Detect which cell encompasses the target text, then output its [X, Y] center coordinate. 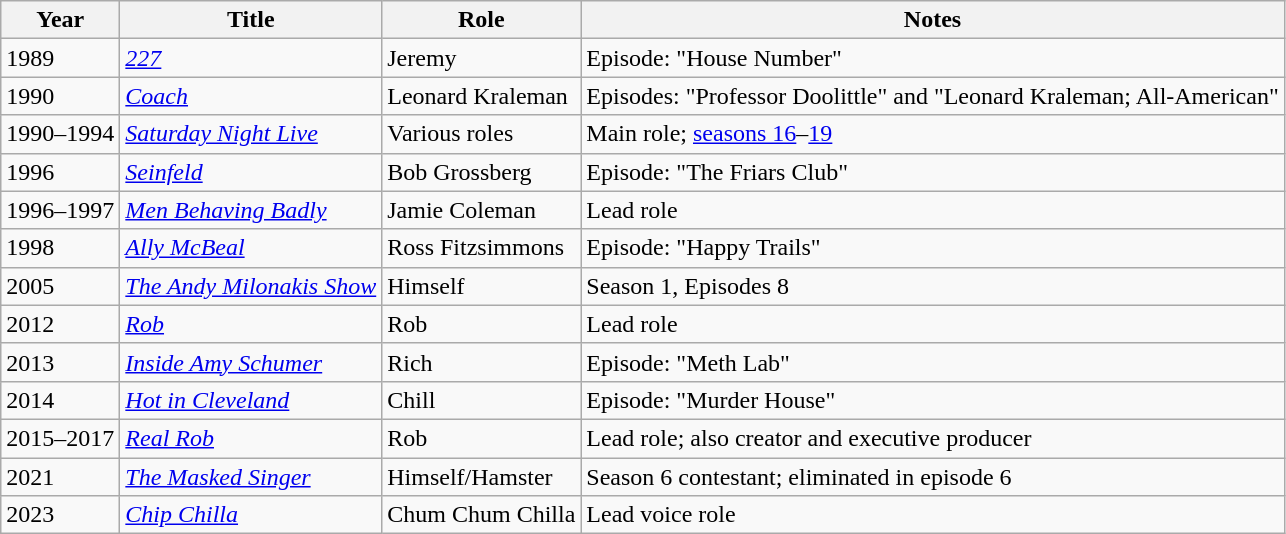
Chip Chilla [251, 515]
The Masked Singer [251, 477]
Saturday Night Live [251, 134]
Episode: "Murder House" [932, 400]
2005 [60, 286]
Lead role; also creator and executive producer [932, 438]
Role [482, 20]
Episode: "The Friars Club" [932, 172]
Himself [482, 286]
Lead voice role [932, 515]
Episode: "Meth Lab" [932, 362]
Ross Fitzsimmons [482, 248]
Year [60, 20]
Bob Grossberg [482, 172]
1989 [60, 58]
Episodes: "Professor Doolittle" and "Leonard Kraleman; All-American" [932, 96]
1990–1994 [60, 134]
Main role; seasons 16–19 [932, 134]
Rich [482, 362]
Jamie Coleman [482, 210]
Himself/Hamster [482, 477]
Coach [251, 96]
Notes [932, 20]
Title [251, 20]
Episode: "Happy Trails" [932, 248]
2023 [60, 515]
2014 [60, 400]
1998 [60, 248]
Chum Chum Chilla [482, 515]
2013 [60, 362]
Season 6 contestant; eliminated in episode 6 [932, 477]
Seinfeld [251, 172]
1996–1997 [60, 210]
2012 [60, 324]
Various roles [482, 134]
Leonard Kraleman [482, 96]
Season 1, Episodes 8 [932, 286]
The Andy Milonakis Show [251, 286]
Real Rob [251, 438]
Jeremy [482, 58]
1990 [60, 96]
Hot in Cleveland [251, 400]
Episode: "House Number" [932, 58]
Inside Amy Schumer [251, 362]
Chill [482, 400]
2021 [60, 477]
1996 [60, 172]
Men Behaving Badly [251, 210]
227 [251, 58]
2015–2017 [60, 438]
Ally McBeal [251, 248]
